Return the [x, y] coordinate for the center point of the cell that contains the specified text.  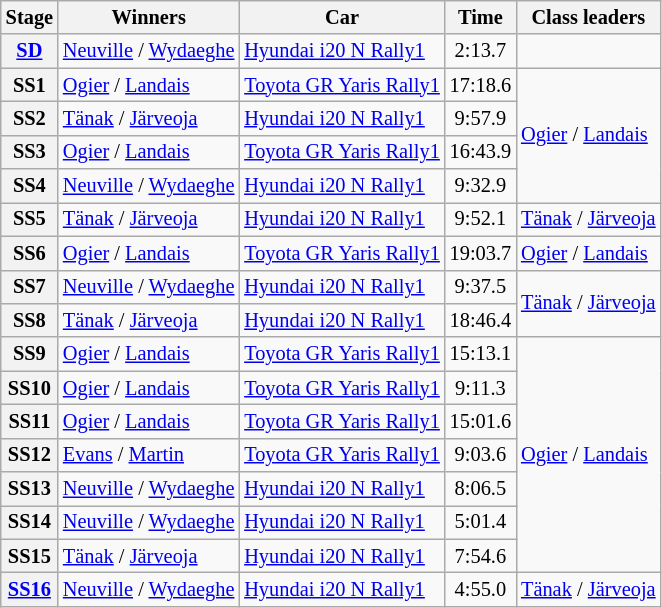
SS4 [30, 186]
9:57.9 [480, 118]
SS6 [30, 253]
15:13.1 [480, 354]
Stage [30, 17]
SS2 [30, 118]
4:55.0 [480, 589]
7:54.6 [480, 556]
SS8 [30, 320]
SS13 [30, 489]
Winners [148, 17]
8:06.5 [480, 489]
SS11 [30, 421]
9:52.1 [480, 219]
SS9 [30, 354]
SS16 [30, 589]
SS15 [30, 556]
Car [342, 17]
15:01.6 [480, 421]
16:43.9 [480, 152]
Time [480, 17]
5:01.4 [480, 522]
17:18.6 [480, 85]
SS1 [30, 85]
9:03.6 [480, 455]
2:13.7 [480, 51]
9:32.9 [480, 186]
SS14 [30, 522]
SS5 [30, 219]
18:46.4 [480, 320]
9:11.3 [480, 388]
Class leaders [588, 17]
SS3 [30, 152]
Evans / Martin [148, 455]
9:37.5 [480, 287]
SS10 [30, 388]
SS12 [30, 455]
SS7 [30, 287]
19:03.7 [480, 253]
SD [30, 51]
